Capture the cell that displays the provided text and extract its (x, y) central coordinate. 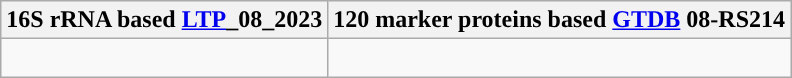
120 marker proteins based GTDB 08-RS214 (560, 20)
16S rRNA based LTP_08_2023 (164, 20)
